Identify which cell holds the provided text, then report its [x, y] central coordinate. 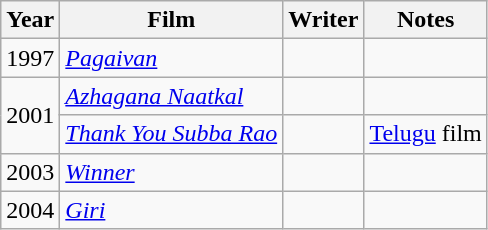
Azhagana Naatkal [172, 96]
Writer [324, 20]
Telugu film [426, 134]
2001 [30, 115]
1997 [30, 58]
2004 [30, 210]
Film [172, 20]
Pagaivan [172, 58]
Notes [426, 20]
Thank You Subba Rao [172, 134]
Year [30, 20]
2003 [30, 172]
Giri [172, 210]
Winner [172, 172]
